Locate the cell with the specified text and output its (x, y) center coordinate. 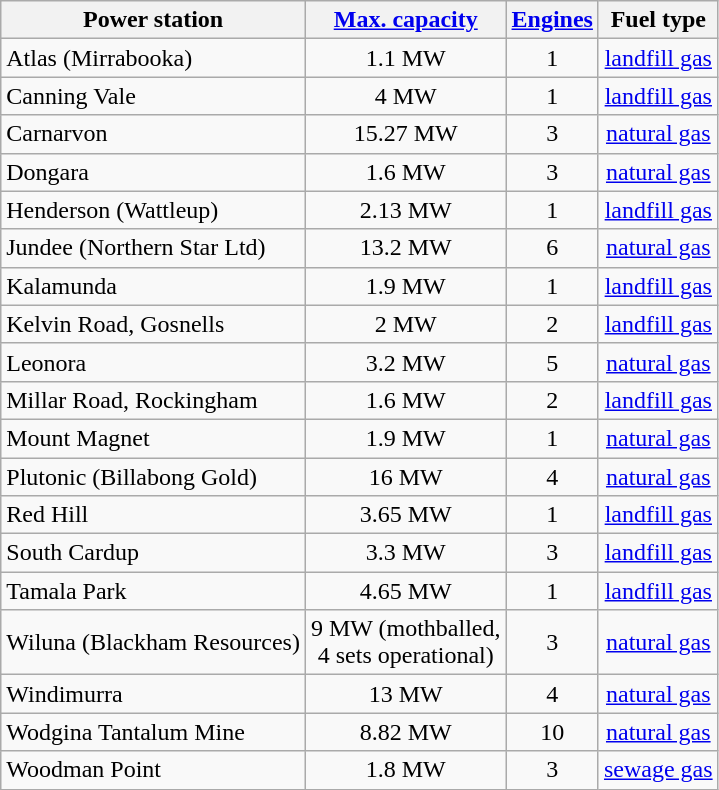
Red Hill (154, 515)
Max. capacity (406, 20)
6 (552, 248)
Kelvin Road, Gosnells (154, 324)
Leonora (154, 362)
Plutonic (Billabong Gold) (154, 477)
8.82 MW (406, 732)
3.65 MW (406, 515)
15.27 MW (406, 134)
4 MW (406, 96)
Millar Road, Rockingham (154, 400)
South Cardup (154, 553)
2 MW (406, 324)
10 (552, 732)
Windimurra (154, 694)
Dongara (154, 172)
Mount Magnet (154, 438)
2.13 MW (406, 210)
Wodgina Tantalum Mine (154, 732)
Wiluna (Blackham Resources) (154, 642)
3.3 MW (406, 553)
Kalamunda (154, 286)
Power station (154, 20)
Jundee (Northern Star Ltd) (154, 248)
13.2 MW (406, 248)
Canning Vale (154, 96)
5 (552, 362)
sewage gas (658, 770)
Atlas (Mirrabooka) (154, 58)
13 MW (406, 694)
1.8 MW (406, 770)
Fuel type (658, 20)
4.65 MW (406, 591)
3.2 MW (406, 362)
16 MW (406, 477)
Carnarvon (154, 134)
9 MW (mothballed,4 sets operational) (406, 642)
Woodman Point (154, 770)
Tamala Park (154, 591)
Henderson (Wattleup) (154, 210)
Engines (552, 20)
1.1 MW (406, 58)
